Provide the (x, y) coordinate of the cell's center where the given text is located.  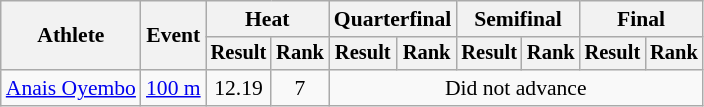
Final (642, 19)
Athlete (71, 36)
Anais Oyembo (71, 88)
100 m (174, 88)
Quarterfinal (393, 19)
7 (300, 88)
Event (174, 36)
Heat (268, 19)
12.19 (239, 88)
Semifinal (518, 19)
Did not advance (516, 88)
